Detect which cell encompasses the target text, then output its (X, Y) center coordinate. 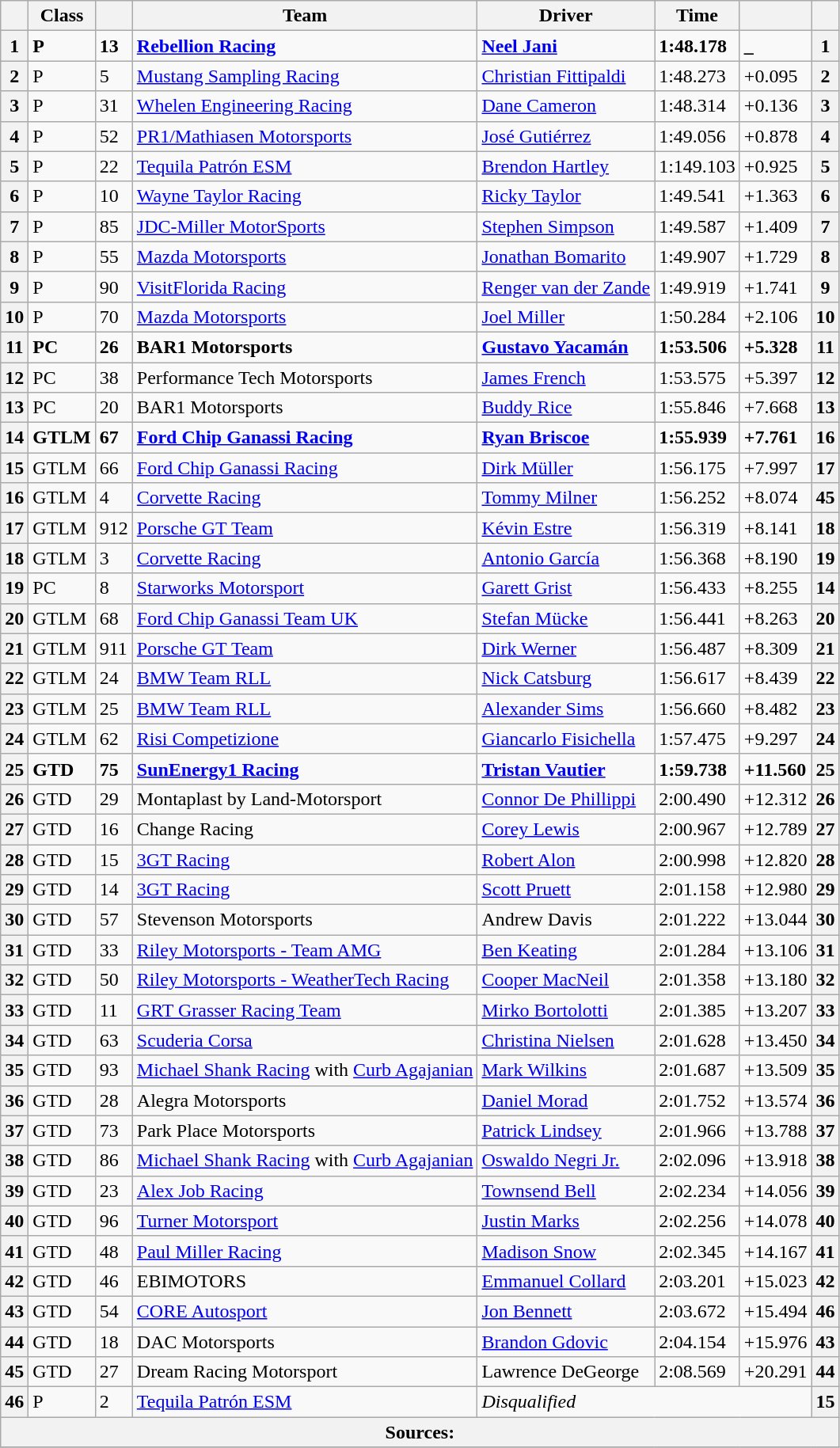
911 (114, 648)
James French (566, 378)
55 (114, 257)
1:56.252 (697, 498)
90 (114, 287)
1:49.907 (697, 257)
1:53.575 (697, 378)
+1.409 (776, 226)
57 (114, 920)
+1.363 (776, 196)
+14.056 (776, 1191)
Disqualified (644, 1402)
+8.141 (776, 528)
Ford Chip Ganassi Team UK (305, 618)
+12.980 (776, 890)
Buddy Rice (566, 408)
Gustavo Yacamán (566, 347)
Lawrence DeGeorge (566, 1372)
1:48.178 (697, 46)
+7.997 (776, 468)
+15.976 (776, 1342)
2:00.998 (697, 859)
Oswaldo Negri Jr. (566, 1161)
+13.044 (776, 920)
66 (114, 468)
Emmanuel Collard (566, 1281)
Robert Alon (566, 859)
_ (776, 46)
+7.761 (776, 438)
73 (114, 1131)
PR1/Mathiasen Motorsports (305, 136)
Kévin Estre (566, 528)
Stephen Simpson (566, 226)
+11.560 (776, 769)
Dirk Müller (566, 468)
1:56.319 (697, 528)
2:01.158 (697, 890)
Mark Wilkins (566, 1070)
Madison Snow (566, 1251)
+1.729 (776, 257)
+1.741 (776, 287)
Alex Job Racing (305, 1191)
1:49.919 (697, 287)
2:01.752 (697, 1100)
2:00.490 (697, 799)
Time (697, 16)
Garett Grist (566, 588)
Nick Catsburg (566, 678)
Scott Pruett (566, 890)
Riley Motorsports - WeatherTech Racing (305, 980)
Stevenson Motorsports (305, 920)
2:01.385 (697, 1010)
+0.095 (776, 76)
SunEnergy1 Racing (305, 769)
Scuderia Corsa (305, 1040)
Justin Marks (566, 1221)
Team (305, 16)
+7.668 (776, 408)
Change Racing (305, 829)
1:56.441 (697, 618)
1:56.617 (697, 678)
Antonio García (566, 558)
1:50.284 (697, 317)
1:55.939 (697, 438)
Alegra Motorsports (305, 1100)
Joel Miller (566, 317)
+8.255 (776, 588)
+20.291 (776, 1372)
+9.297 (776, 739)
GRT Grasser Racing Team (305, 1010)
Ricky Taylor (566, 196)
+5.328 (776, 347)
1:56.487 (697, 648)
67 (114, 438)
Daniel Morad (566, 1100)
+12.820 (776, 859)
2:01.222 (697, 920)
Class (62, 16)
Renger van der Zande (566, 287)
DAC Motorsports (305, 1342)
912 (114, 528)
Tommy Milner (566, 498)
Cooper MacNeil (566, 980)
85 (114, 226)
+14.078 (776, 1221)
+8.309 (776, 648)
Whelen Engineering Racing (305, 106)
1:57.475 (697, 739)
+2.106 (776, 317)
+0.136 (776, 106)
1:49.056 (697, 136)
1:59.738 (697, 769)
+15.494 (776, 1311)
1:48.314 (697, 106)
+13.509 (776, 1070)
48 (114, 1251)
62 (114, 739)
68 (114, 618)
+12.789 (776, 829)
Driver (566, 16)
2:02.256 (697, 1221)
Wayne Taylor Racing (305, 196)
Christian Fittipaldi (566, 76)
Starworks Motorsport (305, 588)
2:03.672 (697, 1311)
Neel Jani (566, 46)
96 (114, 1221)
1:49.587 (697, 226)
1:55.846 (697, 408)
Giancarlo Fisichella (566, 739)
EBIMOTORS (305, 1281)
1:56.368 (697, 558)
+8.263 (776, 618)
2:01.284 (697, 950)
1:56.660 (697, 709)
Andrew Davis (566, 920)
Ryan Briscoe (566, 438)
Tristan Vautier (566, 769)
Brendon Hartley (566, 166)
2:02.096 (697, 1161)
2:01.628 (697, 1040)
Riley Motorsports - Team AMG (305, 950)
Dream Racing Motorsport (305, 1372)
1:48.273 (697, 76)
+0.925 (776, 166)
+13.106 (776, 950)
Sources: (420, 1432)
70 (114, 317)
+13.788 (776, 1131)
Mustang Sampling Racing (305, 76)
1:149.103 (697, 166)
Dirk Werner (566, 648)
2:01.358 (697, 980)
Christina Nielsen (566, 1040)
2:08.569 (697, 1372)
Paul Miller Racing (305, 1251)
Mirko Bortolotti (566, 1010)
José Gutiérrez (566, 136)
+8.439 (776, 678)
+0.878 (776, 136)
Rebellion Racing (305, 46)
86 (114, 1161)
+8.482 (776, 709)
+14.167 (776, 1251)
2:04.154 (697, 1342)
+13.574 (776, 1100)
Jonathan Bomarito (566, 257)
VisitFlorida Racing (305, 287)
Dane Cameron (566, 106)
Brandon Gdovic (566, 1342)
CORE Autosport (305, 1311)
2:02.345 (697, 1251)
93 (114, 1070)
Townsend Bell (566, 1191)
Risi Competizione (305, 739)
Patrick Lindsey (566, 1131)
75 (114, 769)
2:01.687 (697, 1070)
54 (114, 1311)
50 (114, 980)
+8.190 (776, 558)
+13.450 (776, 1040)
Performance Tech Motorsports (305, 378)
Montaplast by Land-Motorsport (305, 799)
1:53.506 (697, 347)
2:02.234 (697, 1191)
63 (114, 1040)
Jon Bennett (566, 1311)
1:56.433 (697, 588)
2:03.201 (697, 1281)
2:01.966 (697, 1131)
Corey Lewis (566, 829)
+5.397 (776, 378)
+13.180 (776, 980)
JDC-Miller MotorSports (305, 226)
+15.023 (776, 1281)
Ben Keating (566, 950)
+12.312 (776, 799)
52 (114, 136)
Alexander Sims (566, 709)
1:49.541 (697, 196)
+13.918 (776, 1161)
+8.074 (776, 498)
1:56.175 (697, 468)
2:00.967 (697, 829)
Turner Motorsport (305, 1221)
Park Place Motorsports (305, 1131)
Connor De Phillippi (566, 799)
+13.207 (776, 1010)
Stefan Mücke (566, 618)
